Determine the [x, y] coordinate at the center of the cell enclosing the given text.  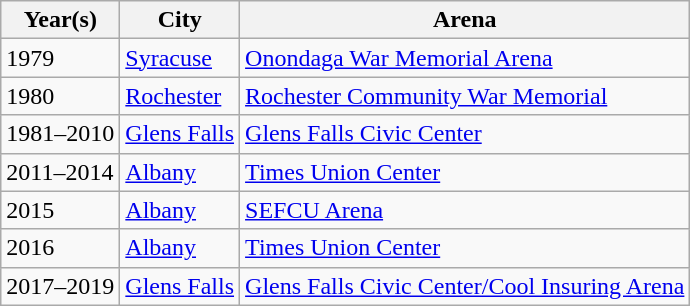
SEFCU Arena [465, 210]
Onondaga War Memorial Arena [465, 58]
City [180, 20]
2015 [60, 210]
Glens Falls Civic Center/Cool Insuring Arena [465, 286]
2017–2019 [60, 286]
Rochester [180, 96]
1979 [60, 58]
Arena [465, 20]
Rochester Community War Memorial [465, 96]
1981–2010 [60, 134]
Year(s) [60, 20]
Syracuse [180, 58]
2011–2014 [60, 172]
1980 [60, 96]
2016 [60, 248]
Glens Falls Civic Center [465, 134]
